Provide the (X, Y) coordinate of the cell's center where the given text is located.  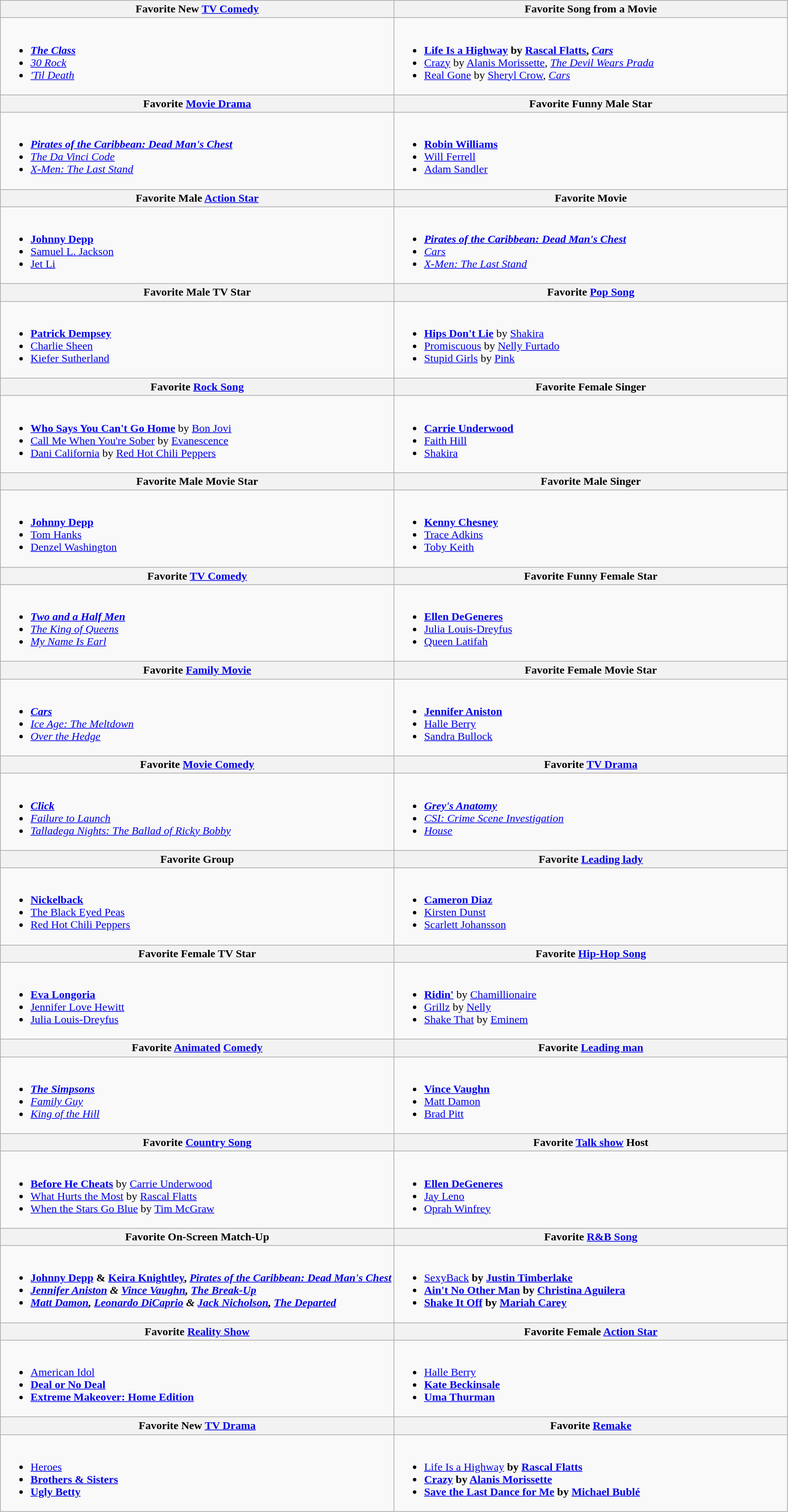
Eva LongoriaJennifer Love HewittJulia Louis-Dreyfus (197, 1001)
Jennifer AnistonHalle BerrySandra Bullock (591, 717)
Who Says You Can't Go Home by Bon JoviCall Me When You're Sober by EvanescenceDani California by Red Hot Chili Peppers (197, 434)
Favorite Female Singer (591, 387)
Favorite Leading man (591, 1048)
Favorite Song from a Movie (591, 9)
Kenny ChesneyTrace AdkinsToby Keith (591, 529)
Favorite Female TV Star (197, 954)
Favorite Female Movie Star (591, 670)
Favorite Country Song (197, 1142)
Favorite Talk show Host (591, 1142)
Favorite TV Drama (591, 765)
Two and a Half MenThe King of QueensMy Name Is Earl (197, 623)
The SimpsonsFamily GuyKing of the Hill (197, 1095)
Favorite Funny Male Star (591, 104)
Pirates of the Caribbean: Dead Man's ChestThe Da Vinci CodeX-Men: The Last Stand (197, 151)
ClickFailure to LaunchTalladega Nights: The Ballad of Ricky Bobby (197, 812)
Favorite Male TV Star (197, 292)
Halle BerryKate BeckinsaleUma Thurman (591, 1378)
Favorite Pop Song (591, 292)
American IdolDeal or No DealExtreme Makeover: Home Edition (197, 1378)
Carrie UnderwoodFaith HillShakira (591, 434)
Ellen DeGeneresJulia Louis-DreyfusQueen Latifah (591, 623)
Favorite Group (197, 859)
SexyBack by Justin TimberlakeAin't No Other Man by Christina AguileraShake It Off by Mariah Carey (591, 1284)
Patrick DempseyCharlie SheenKiefer Sutherland (197, 340)
Favorite Male Movie Star (197, 481)
Ellen DeGeneresJay LenoOprah Winfrey (591, 1190)
Ridin' by ChamillionaireGrillz by NellyShake That by Eminem (591, 1001)
The Class30 Rock'Til Death (197, 56)
Cameron DiazKirsten DunstScarlett Johansson (591, 906)
Favorite R&B Song (591, 1237)
Favorite Female Action Star (591, 1331)
Favorite TV Comedy (197, 576)
Favorite Rock Song (197, 387)
Life Is a Highway by Rascal Flatts, Cars Crazy by Alanis Morissette, The Devil Wears PradaReal Gone by Sheryl Crow, Cars (591, 56)
Favorite Movie (591, 198)
Pirates of the Caribbean: Dead Man's ChestCarsX-Men: The Last Stand (591, 245)
Favorite Leading lady (591, 859)
Favorite Funny Female Star (591, 576)
Grey's AnatomyCSI: Crime Scene InvestigationHouse (591, 812)
Before He Cheats by Carrie UnderwoodWhat Hurts the Most by Rascal FlattsWhen the Stars Go Blue by Tim McGraw (197, 1190)
Vince VaughnMatt DamonBrad Pitt (591, 1095)
Life Is a Highway by Rascal FlattsCrazy by Alanis MorissetteSave the Last Dance for Me by Michael Bublé (591, 1473)
Favorite Male Singer (591, 481)
CarsIce Age: The MeltdownOver the Hedge (197, 717)
NickelbackThe Black Eyed PeasRed Hot Chili Peppers (197, 906)
Favorite Male Action Star (197, 198)
Favorite Movie Drama (197, 104)
Johnny DeppTom HanksDenzel Washington (197, 529)
Robin WilliamsWill FerrellAdam Sandler (591, 151)
HeroesBrothers & SistersUgly Betty (197, 1473)
Favorite New TV Drama (197, 1426)
Favorite Reality Show (197, 1331)
Johnny DeppSamuel L. JacksonJet Li (197, 245)
Favorite New TV Comedy (197, 9)
Favorite Movie Comedy (197, 765)
Favorite Animated Comedy (197, 1048)
Favorite Hip-Hop Song (591, 954)
Favorite Family Movie (197, 670)
Favorite On-Screen Match-Up (197, 1237)
Favorite Remake (591, 1426)
Hips Don't Lie by ShakiraPromiscuous by Nelly FurtadoStupid Girls by Pink (591, 340)
